Provide the (X, Y) coordinate of the cell's center where the given text is located.  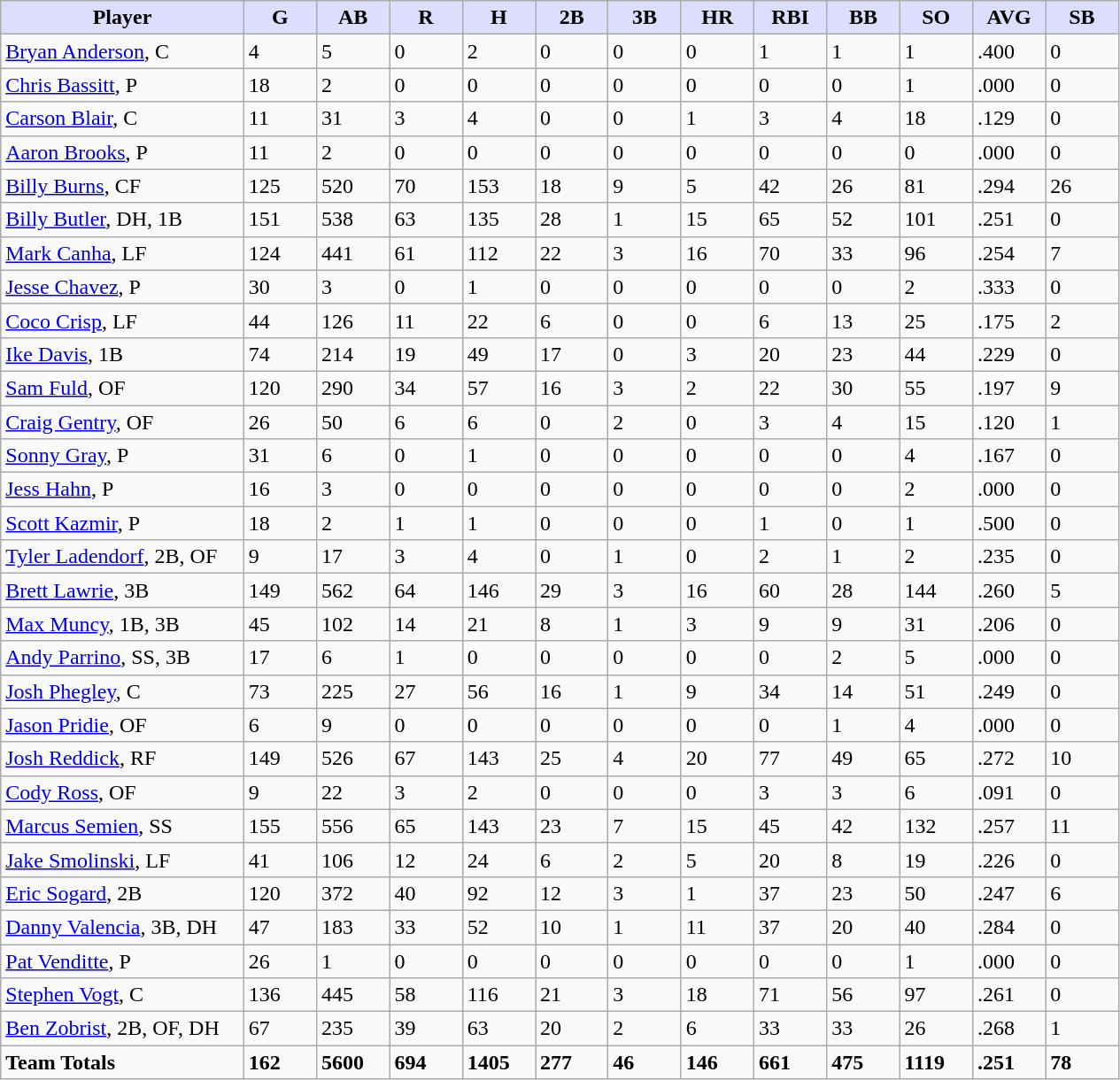
64 (426, 590)
SO (936, 18)
58 (426, 995)
Billy Butler, DH, 1B (122, 220)
124 (280, 253)
694 (426, 1062)
372 (353, 893)
AVG (1008, 18)
Cody Ross, OF (122, 792)
126 (353, 320)
Ike Davis, 1B (122, 354)
445 (353, 995)
106 (353, 860)
.249 (1008, 691)
1405 (498, 1062)
Jesse Chavez, P (122, 287)
.261 (1008, 995)
61 (426, 253)
101 (936, 220)
Tyler Ladendorf, 2B, OF (122, 557)
112 (498, 253)
.206 (1008, 624)
.167 (1008, 456)
520 (353, 186)
96 (936, 253)
.284 (1008, 927)
Player (122, 18)
G (280, 18)
102 (353, 624)
Scott Kazmir, P (122, 523)
526 (353, 759)
71 (790, 995)
136 (280, 995)
162 (280, 1062)
51 (936, 691)
144 (936, 590)
Brett Lawrie, 3B (122, 590)
HR (717, 18)
214 (353, 354)
Pat Venditte, P (122, 960)
.197 (1008, 388)
77 (790, 759)
.333 (1008, 287)
2B (571, 18)
Marcus Semien, SS (122, 826)
Carson Blair, C (122, 119)
Aaron Brooks, P (122, 152)
3B (645, 18)
78 (1082, 1062)
.235 (1008, 557)
97 (936, 995)
Sam Fuld, OF (122, 388)
135 (498, 220)
Eric Sogard, 2B (122, 893)
BB (863, 18)
RBI (790, 18)
475 (863, 1062)
Mark Canha, LF (122, 253)
41 (280, 860)
661 (790, 1062)
57 (498, 388)
Jess Hahn, P (122, 490)
.268 (1008, 1029)
.294 (1008, 186)
Jake Smolinski, LF (122, 860)
.500 (1008, 523)
29 (571, 590)
Max Muncy, 1B, 3B (122, 624)
74 (280, 354)
Chris Bassitt, P (122, 85)
H (498, 18)
.175 (1008, 320)
60 (790, 590)
Billy Burns, CF (122, 186)
Josh Reddick, RF (122, 759)
Sonny Gray, P (122, 456)
.229 (1008, 354)
277 (571, 1062)
5600 (353, 1062)
125 (280, 186)
SB (1082, 18)
Coco Crisp, LF (122, 320)
39 (426, 1029)
.257 (1008, 826)
73 (280, 691)
Andy Parrino, SS, 3B (122, 658)
47 (280, 927)
R (426, 18)
153 (498, 186)
Craig Gentry, OF (122, 422)
Team Totals (122, 1062)
Bryan Anderson, C (122, 51)
AB (353, 18)
556 (353, 826)
Ben Zobrist, 2B, OF, DH (122, 1029)
Stephen Vogt, C (122, 995)
.260 (1008, 590)
.129 (1008, 119)
13 (863, 320)
.254 (1008, 253)
225 (353, 691)
1119 (936, 1062)
441 (353, 253)
27 (426, 691)
Josh Phegley, C (122, 691)
.400 (1008, 51)
.272 (1008, 759)
55 (936, 388)
132 (936, 826)
151 (280, 220)
Danny Valencia, 3B, DH (122, 927)
235 (353, 1029)
290 (353, 388)
538 (353, 220)
.226 (1008, 860)
Jason Pridie, OF (122, 725)
92 (498, 893)
46 (645, 1062)
155 (280, 826)
183 (353, 927)
24 (498, 860)
.247 (1008, 893)
116 (498, 995)
.091 (1008, 792)
562 (353, 590)
.120 (1008, 422)
81 (936, 186)
